Detect which cell encompasses the target text, then output its [X, Y] center coordinate. 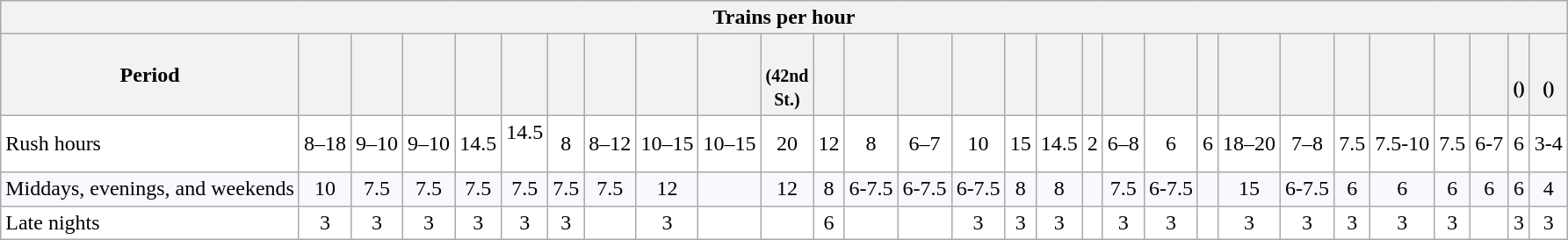
18–20 [1249, 144]
7.5-10 [1402, 144]
4 [1548, 189]
7–8 [1307, 144]
Late nights [150, 222]
20 [787, 144]
(42ndSt.) [787, 75]
6–7 [924, 144]
8–12 [610, 144]
6-7 [1490, 144]
Period [150, 75]
8–18 [325, 144]
Middays, evenings, and weekends [150, 189]
2 [1093, 144]
Trains per hour [784, 18]
6–8 [1123, 144]
Rush hours [150, 144]
3-4 [1548, 144]
